For the text-containing cell, return its midpoint in (X, Y) coordinate format. 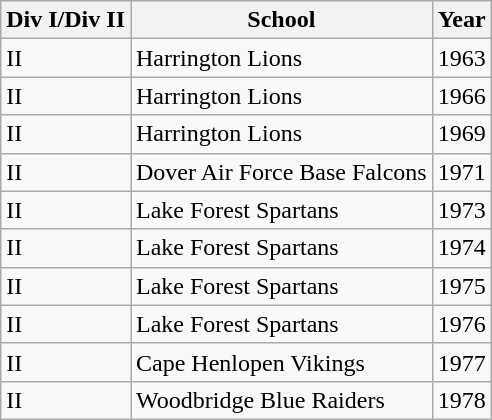
Dover Air Force Base Falcons (281, 172)
1971 (462, 172)
Woodbridge Blue Raiders (281, 400)
Year (462, 20)
1963 (462, 58)
1975 (462, 286)
1977 (462, 362)
School (281, 20)
1966 (462, 96)
1976 (462, 324)
Cape Henlopen Vikings (281, 362)
1974 (462, 248)
1973 (462, 210)
1978 (462, 400)
1969 (462, 134)
Div I/Div II (66, 20)
